Provide the [x, y] coordinate of the cell's center where the given text is located.  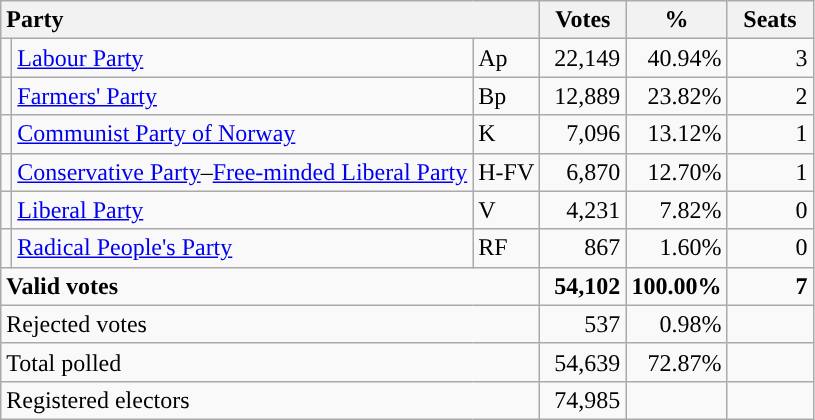
22,149 [583, 58]
H-FV [506, 172]
Rejected votes [270, 324]
100.00% [676, 286]
537 [583, 324]
RF [506, 248]
7 [770, 286]
Radical People's Party [242, 248]
Labour Party [242, 58]
72.87% [676, 362]
% [676, 20]
74,985 [583, 400]
Bp [506, 96]
1.60% [676, 248]
Conservative Party–Free-minded Liberal Party [242, 172]
Liberal Party [242, 210]
867 [583, 248]
6,870 [583, 172]
V [506, 210]
Seats [770, 20]
7,096 [583, 134]
7.82% [676, 210]
Ap [506, 58]
54,639 [583, 362]
3 [770, 58]
Party [270, 20]
40.94% [676, 58]
2 [770, 96]
Votes [583, 20]
K [506, 134]
12.70% [676, 172]
4,231 [583, 210]
12,889 [583, 96]
Registered electors [270, 400]
23.82% [676, 96]
Total polled [270, 362]
0.98% [676, 324]
Communist Party of Norway [242, 134]
Valid votes [270, 286]
54,102 [583, 286]
13.12% [676, 134]
Farmers' Party [242, 96]
